For the text-containing cell, return its midpoint in (X, Y) coordinate format. 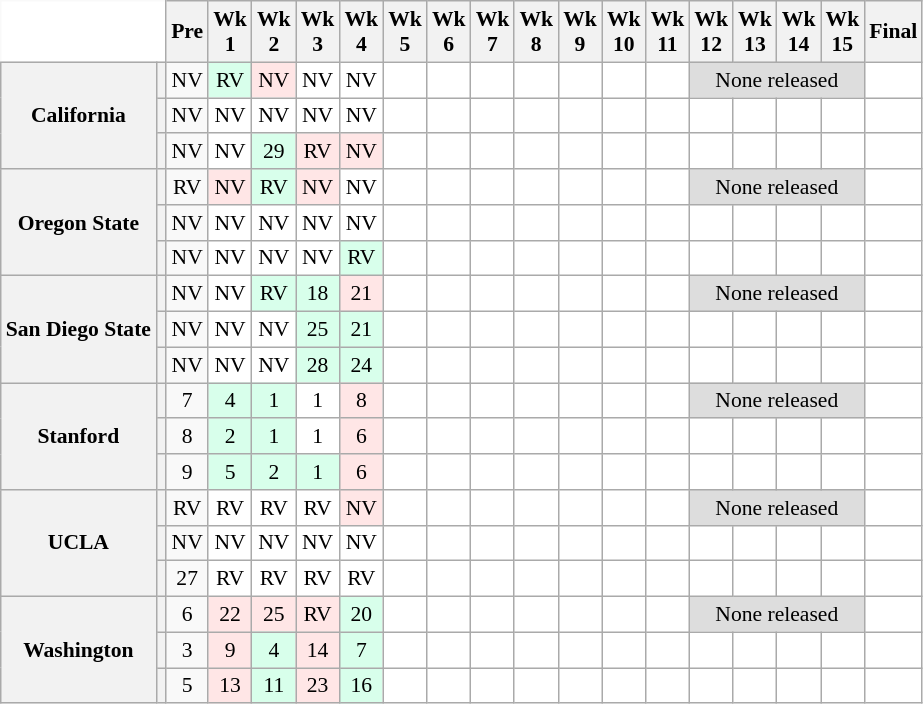
Wk 1 (230, 32)
Washington (78, 650)
18 (318, 294)
UCLA (78, 544)
Wk7 (493, 32)
Final (893, 32)
22 (230, 615)
24 (361, 365)
Wk11 (668, 32)
Wk5 (405, 32)
13 (230, 686)
Pre (187, 32)
14 (318, 650)
Wk3 (318, 32)
23 (318, 686)
San Diego State (78, 330)
California (78, 116)
29 (274, 152)
3 (187, 650)
Wk4 (361, 32)
Wk14 (799, 32)
Wk2 (274, 32)
27 (187, 579)
Wk12 (711, 32)
Stanford (78, 436)
Wk8 (536, 32)
16 (361, 686)
Wk9 (580, 32)
Wk15 (842, 32)
28 (318, 365)
Wk10 (624, 32)
11 (274, 686)
Wk6 (449, 32)
Wk13 (755, 32)
20 (361, 615)
Oregon State (78, 222)
